Extract the [x, y] coordinate from the center of the cell holding the provided text.  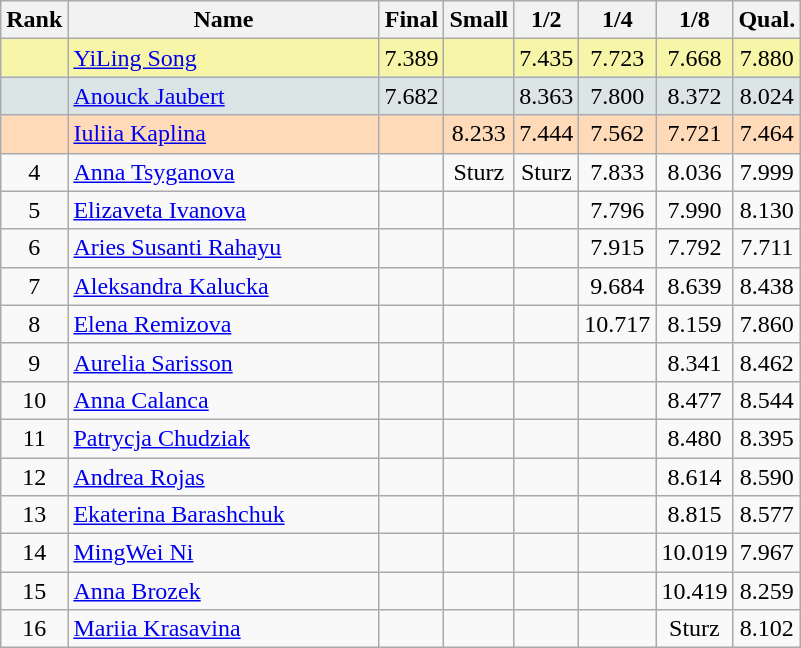
8.341 [694, 362]
1/8 [694, 20]
10.419 [694, 591]
7.833 [618, 172]
8.614 [694, 477]
7.464 [767, 134]
8.395 [767, 438]
7.723 [618, 58]
Name [224, 20]
7.880 [767, 58]
8.639 [694, 286]
Mariia Krasavina [224, 629]
8.544 [767, 400]
Qual. [767, 20]
7.967 [767, 553]
7.800 [618, 96]
Small [479, 20]
8.372 [694, 96]
MingWei Ni [224, 553]
Iuliia Kaplina [224, 134]
8.815 [694, 515]
12 [34, 477]
7.860 [767, 324]
8.462 [767, 362]
10.019 [694, 553]
5 [34, 210]
9 [34, 362]
8.024 [767, 96]
7 [34, 286]
10.717 [618, 324]
7.682 [412, 96]
7.915 [618, 248]
7.435 [546, 58]
8.102 [767, 629]
Anouck Jaubert [224, 96]
Patrycja Chudziak [224, 438]
Anna Tsyganova [224, 172]
8.036 [694, 172]
Aurelia Sarisson [224, 362]
7.999 [767, 172]
8.159 [694, 324]
7.721 [694, 134]
7.389 [412, 58]
1/4 [618, 20]
15 [34, 591]
16 [34, 629]
7.444 [546, 134]
Final [412, 20]
6 [34, 248]
7.990 [694, 210]
7.792 [694, 248]
Aries Susanti Rahayu [224, 248]
8.233 [479, 134]
Rank [34, 20]
Anna Calanca [224, 400]
9.684 [618, 286]
13 [34, 515]
1/2 [546, 20]
8.438 [767, 286]
Ekaterina Barashchuk [224, 515]
7.796 [618, 210]
Andrea Rojas [224, 477]
8.363 [546, 96]
8.259 [767, 591]
7.711 [767, 248]
YiLing Song [224, 58]
8.577 [767, 515]
8.477 [694, 400]
Elizaveta Ivanova [224, 210]
10 [34, 400]
11 [34, 438]
Anna Brozek [224, 591]
14 [34, 553]
4 [34, 172]
8 [34, 324]
Elena Remizova [224, 324]
8.480 [694, 438]
8.590 [767, 477]
7.668 [694, 58]
7.562 [618, 134]
8.130 [767, 210]
Aleksandra Kalucka [224, 286]
